Extract the (X, Y) coordinate from the center of the cell holding the provided text.  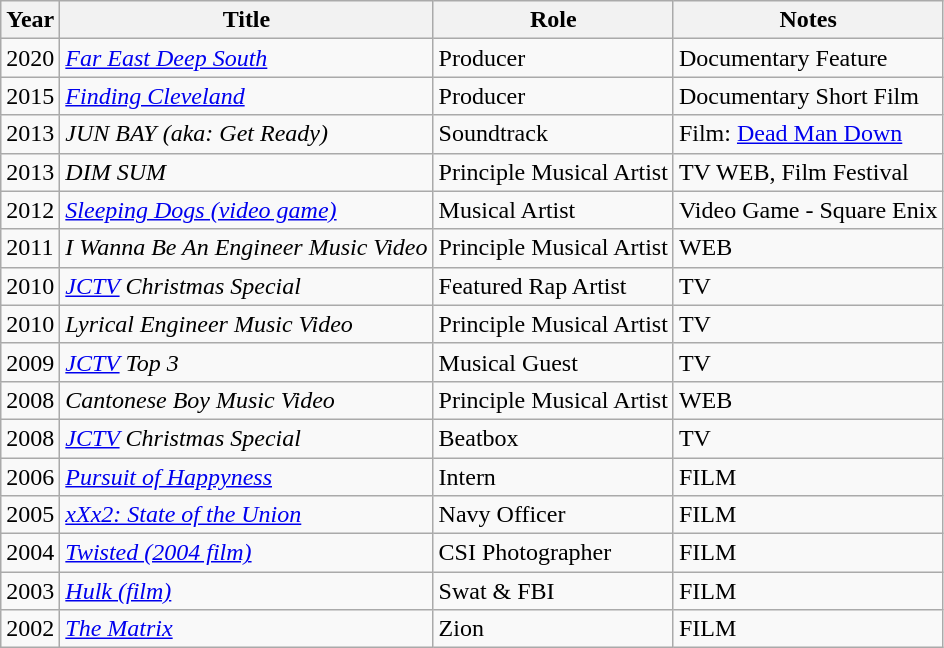
2005 (30, 515)
I Wanna Be An Engineer Music Video (246, 248)
2006 (30, 477)
JUN BAY (aka: Get Ready) (246, 134)
2011 (30, 248)
xXx2: State of the Union (246, 515)
Navy Officer (553, 515)
Musical Artist (553, 210)
Featured Rap Artist (553, 286)
Documentary Short Film (808, 96)
Finding Cleveland (246, 96)
2009 (30, 362)
Cantonese Boy Music Video (246, 400)
Soundtrack (553, 134)
DIM SUM (246, 172)
2002 (30, 629)
Documentary Feature (808, 58)
Musical Guest (553, 362)
Beatbox (553, 438)
TV WEB, Film Festival (808, 172)
Film: Dead Man Down (808, 134)
2012 (30, 210)
Role (553, 20)
Swat & FBI (553, 591)
JCTV Top 3 (246, 362)
Sleeping Dogs (video game) (246, 210)
Twisted (2004 film) (246, 553)
Far East Deep South (246, 58)
Intern (553, 477)
Pursuit of Happyness (246, 477)
2020 (30, 58)
The Matrix (246, 629)
2015 (30, 96)
Hulk (film) (246, 591)
2004 (30, 553)
CSI Photographer (553, 553)
Year (30, 20)
Title (246, 20)
Lyrical Engineer Music Video (246, 324)
2003 (30, 591)
Zion (553, 629)
Video Game - Square Enix (808, 210)
Notes (808, 20)
